Find where the given text appears and provide that cell's center as [x, y] coordinate. 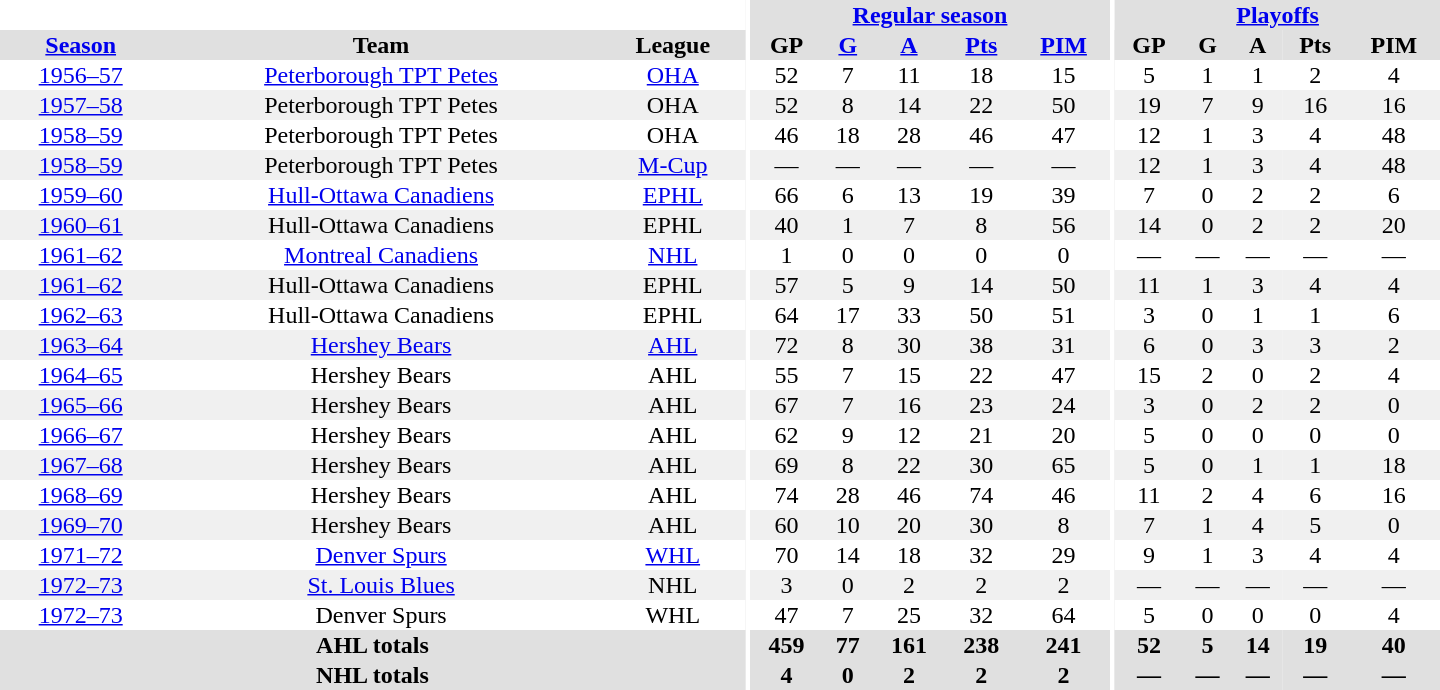
65 [1064, 465]
13 [909, 195]
459 [786, 645]
70 [786, 555]
31 [1064, 345]
60 [786, 525]
241 [1064, 645]
24 [1064, 405]
1966–67 [80, 435]
66 [786, 195]
Season [80, 45]
39 [1064, 195]
55 [786, 375]
1957–58 [80, 105]
57 [786, 285]
1960–61 [80, 225]
161 [909, 645]
Montreal Canadiens [380, 255]
AHL totals [372, 645]
38 [981, 345]
10 [848, 525]
1964–65 [80, 375]
1962–63 [80, 315]
77 [848, 645]
1967–68 [80, 465]
51 [1064, 315]
1969–70 [80, 525]
M-Cup [673, 165]
1965–66 [80, 405]
League [673, 45]
St. Louis Blues [380, 585]
21 [981, 435]
25 [909, 615]
29 [1064, 555]
1963–64 [80, 345]
33 [909, 315]
69 [786, 465]
72 [786, 345]
23 [981, 405]
NHL totals [372, 675]
Team [380, 45]
56 [1064, 225]
1956–57 [80, 75]
238 [981, 645]
1971–72 [80, 555]
62 [786, 435]
Regular season [930, 15]
Playoffs [1278, 15]
1959–60 [80, 195]
1968–69 [80, 495]
17 [848, 315]
67 [786, 405]
